From the cell containing the given text, extract its center point as [X, Y] coordinate. 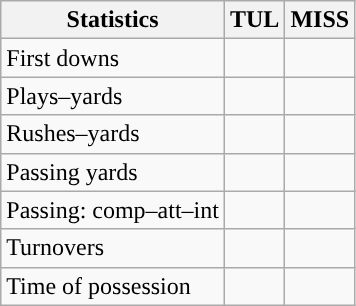
First downs [113, 58]
Time of possession [113, 286]
Passing yards [113, 172]
Plays–yards [113, 96]
Turnovers [113, 248]
Passing: comp–att–int [113, 210]
TUL [254, 20]
Rushes–yards [113, 134]
Statistics [113, 20]
MISS [320, 20]
